Capture the cell that displays the provided text and extract its (X, Y) central coordinate. 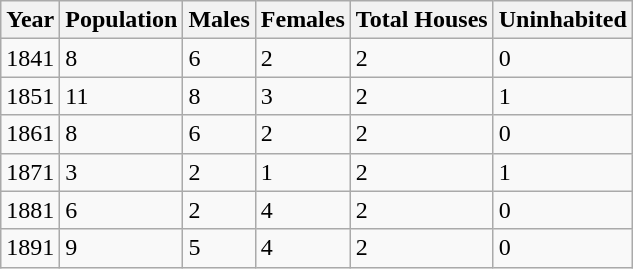
1841 (30, 58)
Females (302, 20)
Uninhabited (562, 20)
Year (30, 20)
Total Houses (422, 20)
11 (122, 96)
1881 (30, 210)
1861 (30, 134)
1871 (30, 172)
5 (219, 248)
Population (122, 20)
9 (122, 248)
1891 (30, 248)
1851 (30, 96)
Males (219, 20)
